Determine the (X, Y) coordinate at the center of the cell enclosing the given text.  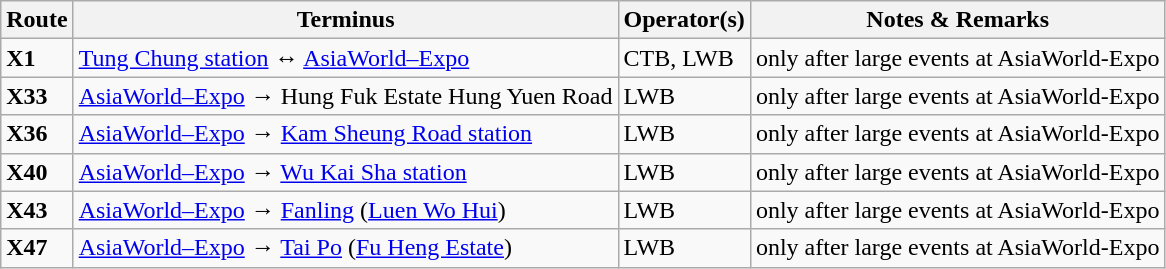
Notes & Remarks (958, 20)
AsiaWorld–Expo → Tai Po (Fu Heng Estate) (346, 248)
Terminus (346, 20)
Tung Chung station ↔ AsiaWorld–Expo (346, 58)
Route (37, 20)
CTB, LWB (684, 58)
X36 (37, 134)
X40 (37, 172)
AsiaWorld–Expo → Kam Sheung Road station (346, 134)
Operator(s) (684, 20)
X33 (37, 96)
X1 (37, 58)
AsiaWorld–Expo → Wu Kai Sha station (346, 172)
AsiaWorld–Expo → Hung Fuk Estate Hung Yuen Road (346, 96)
X43 (37, 210)
X47 (37, 248)
AsiaWorld–Expo → Fanling (Luen Wo Hui) (346, 210)
